Search for the cell housing the specified text and yield its [X, Y] center coordinate. 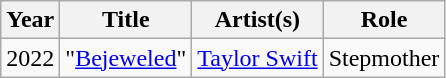
"Bejeweled" [126, 58]
Year [30, 20]
Stepmother [384, 58]
Role [384, 20]
2022 [30, 58]
Taylor Swift [258, 58]
Title [126, 20]
Artist(s) [258, 20]
